Pinpoint the cell where the given text exists, returning its (X, Y) midpoint coordinate. 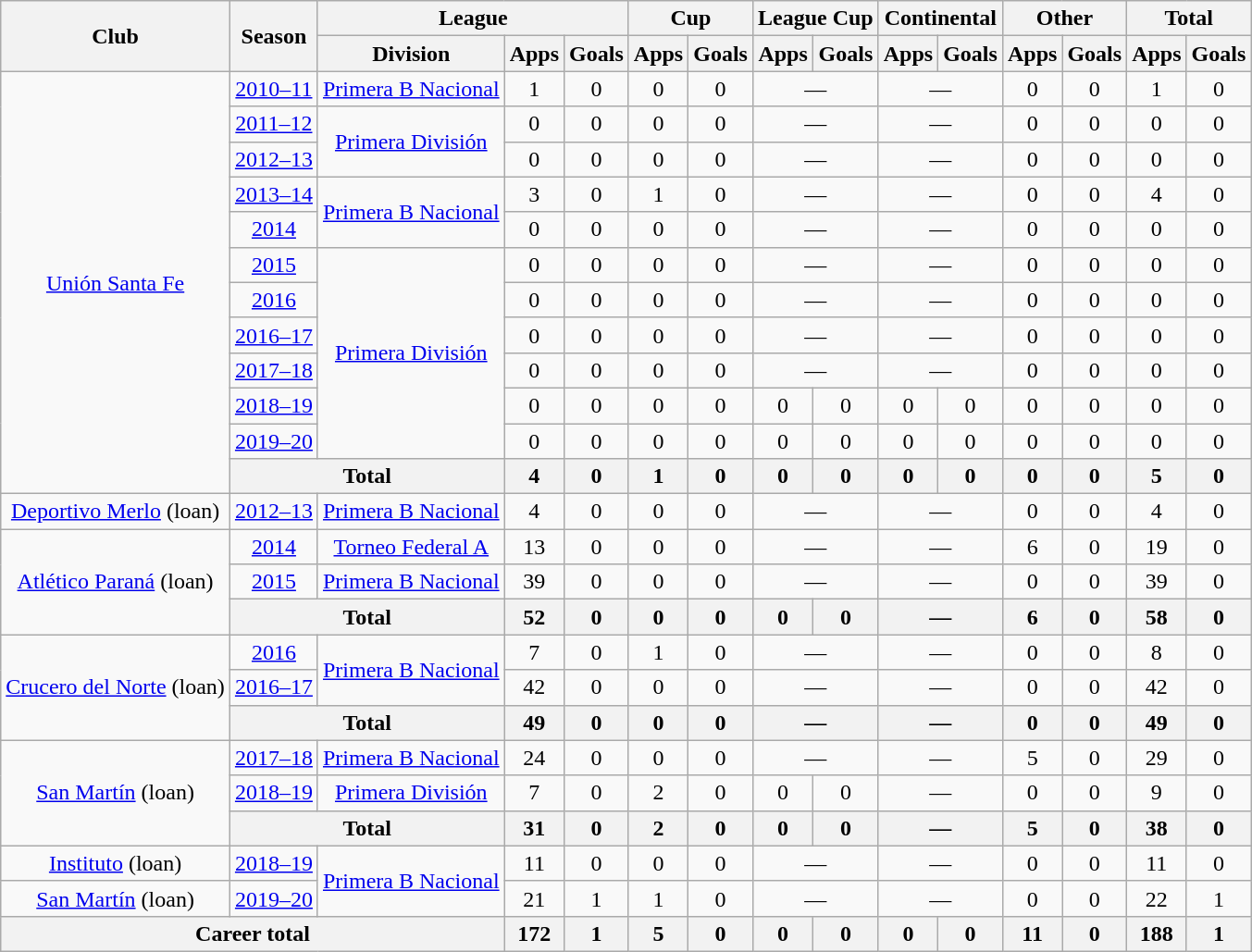
22 (1157, 898)
3 (534, 194)
2013–14 (274, 194)
Torneo Federal A (411, 547)
29 (1157, 758)
21 (534, 898)
38 (1157, 828)
Atlético Paraná (loan) (116, 582)
2010–11 (274, 89)
Instituto (loan) (116, 863)
58 (1157, 617)
8 (1157, 652)
Career total (253, 933)
52 (534, 617)
Deportivo Merlo (loan) (116, 512)
172 (534, 933)
13 (534, 547)
188 (1157, 933)
Cup (690, 19)
2011–12 (274, 124)
19 (1157, 547)
24 (534, 758)
9 (1157, 793)
Crucero del Norte (loan) (116, 687)
League Cup (815, 19)
Continental (940, 19)
Unión Santa Fe (116, 283)
Season (274, 36)
Club (116, 36)
Division (411, 54)
31 (534, 828)
League (473, 19)
Other (1064, 19)
